Pinpoint the cell where the given text exists, returning its [X, Y] midpoint coordinate. 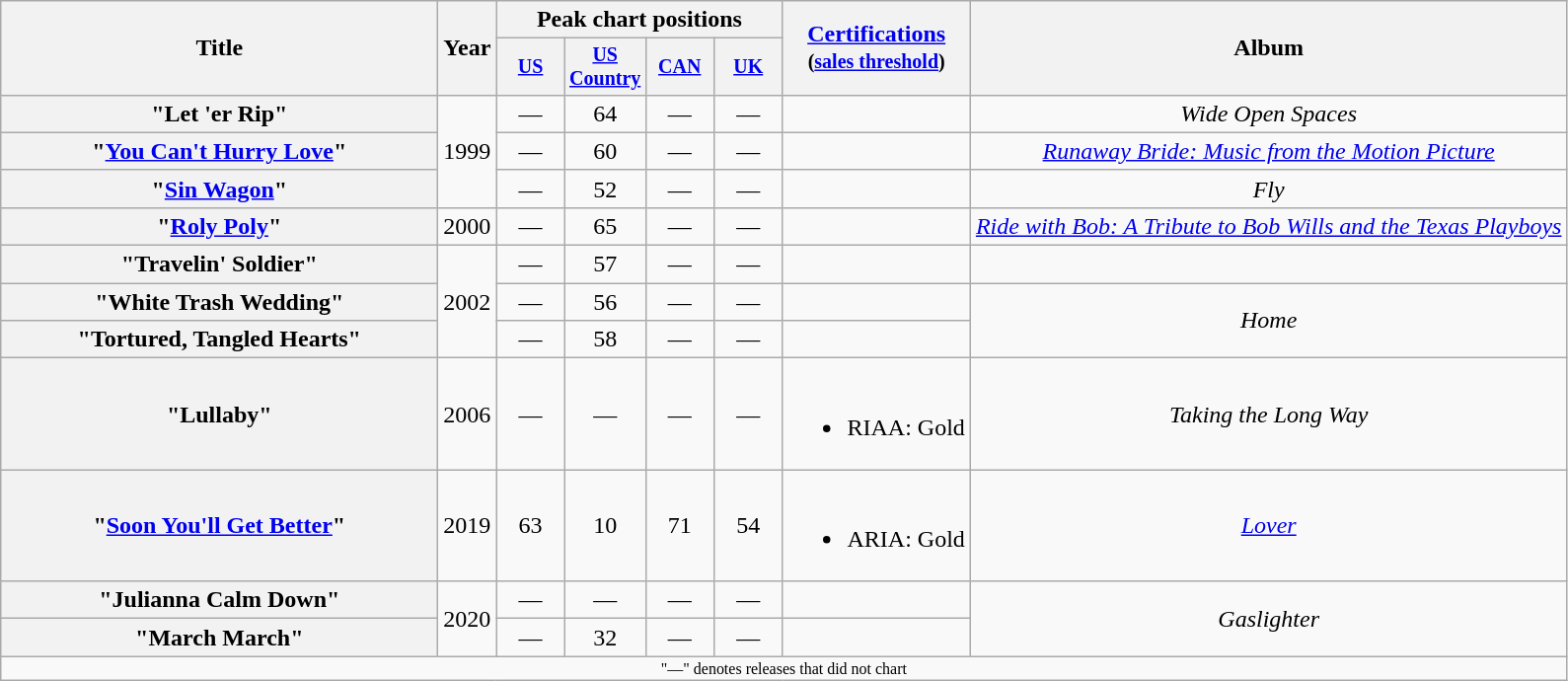
Album [1269, 48]
"Tortured, Tangled Hearts" [219, 340]
Ride with Bob: A Tribute to Bob Wills and the Texas Playboys [1269, 226]
64 [605, 113]
Peak chart positions [639, 20]
RIAA: Gold [876, 415]
"You Can't Hurry Love" [219, 151]
UK [748, 67]
58 [605, 340]
"White Trash Wedding" [219, 302]
Lover [1269, 525]
54 [748, 525]
63 [531, 525]
56 [605, 302]
Wide Open Spaces [1269, 113]
52 [605, 189]
2000 [468, 226]
"—" denotes releases that did not chart [784, 668]
"March March" [219, 638]
60 [605, 151]
2019 [468, 525]
32 [605, 638]
US Country [605, 67]
65 [605, 226]
Fly [1269, 189]
2002 [468, 302]
Home [1269, 321]
1999 [468, 151]
"Roly Poly" [219, 226]
"Lullaby" [219, 415]
2006 [468, 415]
ARIA: Gold [876, 525]
"Travelin' Soldier" [219, 265]
2020 [468, 619]
CAN [679, 67]
57 [605, 265]
Taking the Long Way [1269, 415]
US [531, 67]
"Sin Wagon" [219, 189]
Gaslighter [1269, 619]
"Let 'er Rip" [219, 113]
10 [605, 525]
Title [219, 48]
Year [468, 48]
Runaway Bride: Music from the Motion Picture [1269, 151]
Certifications(sales threshold) [876, 48]
"Julianna Calm Down" [219, 600]
71 [679, 525]
"Soon You'll Get Better" [219, 525]
